Determine the (x, y) coordinate at the center of the cell enclosing the given text.  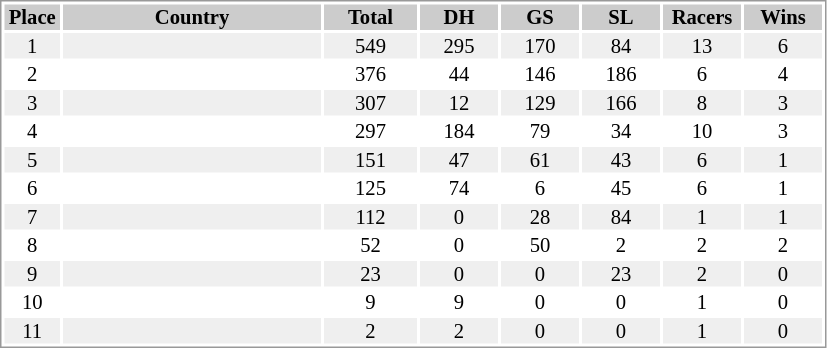
52 (370, 245)
13 (702, 46)
5 (32, 160)
45 (621, 189)
79 (540, 131)
47 (459, 160)
44 (459, 75)
146 (540, 75)
112 (370, 217)
307 (370, 103)
DH (459, 17)
Place (32, 17)
297 (370, 131)
12 (459, 103)
Total (370, 17)
184 (459, 131)
43 (621, 160)
28 (540, 217)
Wins (783, 17)
129 (540, 103)
295 (459, 46)
Country (192, 17)
166 (621, 103)
50 (540, 245)
GS (540, 17)
34 (621, 131)
74 (459, 189)
7 (32, 217)
125 (370, 189)
SL (621, 17)
549 (370, 46)
Racers (702, 17)
11 (32, 331)
186 (621, 75)
170 (540, 46)
376 (370, 75)
151 (370, 160)
61 (540, 160)
